Output the (X, Y) coordinate of the center of the cell containing the given text.  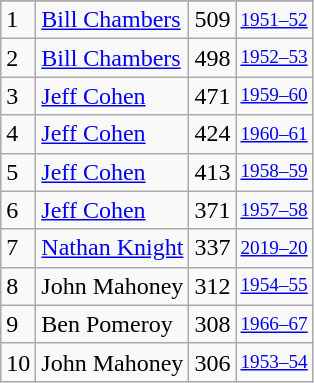
312 (212, 286)
10 (18, 362)
2 (18, 58)
Ben Pomeroy (112, 324)
1966–67 (274, 324)
7 (18, 248)
5 (18, 172)
1952–53 (274, 58)
1951–52 (274, 20)
1957–58 (274, 210)
9 (18, 324)
6 (18, 210)
1958–59 (274, 172)
1954–55 (274, 286)
4 (18, 134)
1960–61 (274, 134)
2019–20 (274, 248)
413 (212, 172)
Nathan Knight (112, 248)
509 (212, 20)
471 (212, 96)
424 (212, 134)
1 (18, 20)
371 (212, 210)
8 (18, 286)
306 (212, 362)
3 (18, 96)
308 (212, 324)
1953–54 (274, 362)
337 (212, 248)
1959–60 (274, 96)
498 (212, 58)
